Locate the cell with the specified text and output its (x, y) center coordinate. 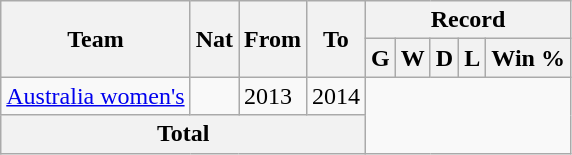
Australia women's (96, 96)
2014 (336, 96)
Team (96, 39)
Nat (214, 39)
Record (468, 20)
To (336, 39)
2013 (272, 96)
From (272, 39)
D (444, 58)
L (472, 58)
Total (184, 134)
W (412, 58)
Win % (528, 58)
G (381, 58)
